Return the (x, y) coordinate for the center point of the cell that contains the specified text.  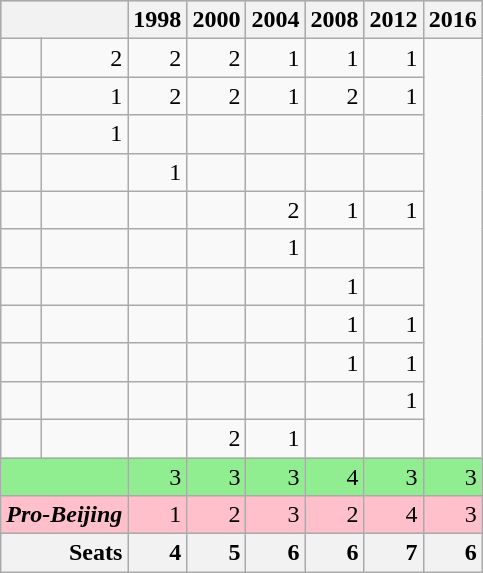
2000 (216, 20)
1998 (158, 20)
7 (394, 553)
2008 (334, 20)
2016 (452, 20)
2004 (276, 20)
2012 (394, 20)
Pro-Beijing (64, 515)
5 (216, 553)
Seats (64, 553)
